For the text-containing cell, return its midpoint in [X, Y] coordinate format. 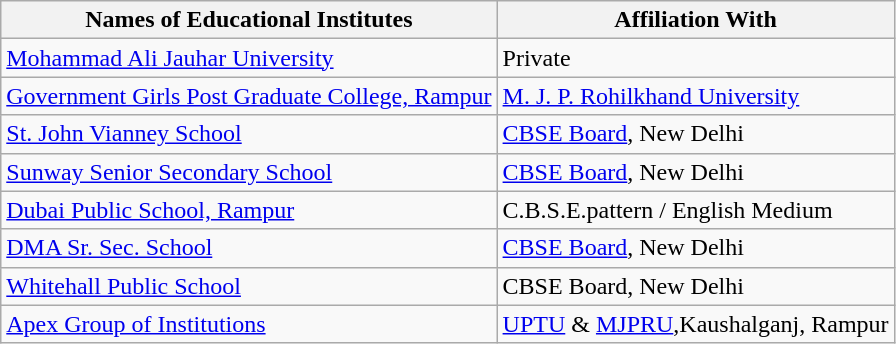
St. John Vianney School [249, 134]
M. J. P. Rohilkhand University [696, 96]
Private [696, 58]
UPTU & MJPRU,Kaushalganj, Rampur [696, 324]
Whitehall Public School [249, 286]
Mohammad Ali Jauhar University [249, 58]
Names of Educational Institutes [249, 20]
Affiliation With [696, 20]
DMA Sr. Sec. School [249, 248]
C.B.S.E.pattern / English Medium [696, 210]
Sunway Senior Secondary School [249, 172]
Dubai Public School, Rampur [249, 210]
Apex Group of Institutions [249, 324]
Government Girls Post Graduate College, Rampur [249, 96]
